Pinpoint the cell where the given text exists, returning its (X, Y) midpoint coordinate. 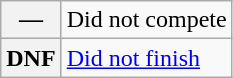
Did not finish (146, 58)
Did not compete (146, 20)
— (31, 20)
DNF (31, 58)
